Output the [X, Y] coordinate of the center of the cell containing the given text.  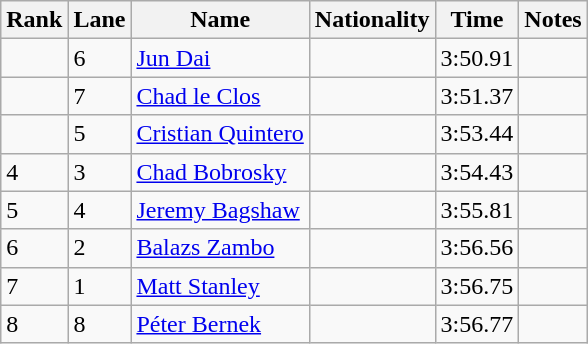
3:51.37 [477, 96]
Nationality [372, 20]
1 [100, 286]
Name [220, 20]
Rank [34, 20]
Lane [100, 20]
3 [100, 172]
3:55.81 [477, 210]
Matt Stanley [220, 286]
3:56.77 [477, 324]
2 [100, 248]
Péter Bernek [220, 324]
3:54.43 [477, 172]
Time [477, 20]
Notes [553, 20]
3:53.44 [477, 134]
Jeremy Bagshaw [220, 210]
Chad le Clos [220, 96]
3:56.75 [477, 286]
3:56.56 [477, 248]
3:50.91 [477, 58]
Balazs Zambo [220, 248]
Cristian Quintero [220, 134]
Chad Bobrosky [220, 172]
Jun Dai [220, 58]
